Identify which cell holds the provided text, then report its [X, Y] central coordinate. 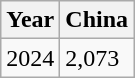
2,073 [97, 58]
Year [30, 20]
2024 [30, 58]
China [97, 20]
